From the cell containing the given text, extract its center point as [x, y] coordinate. 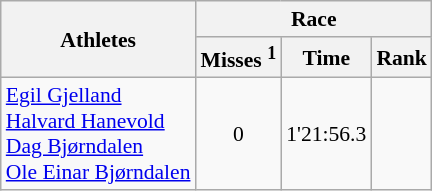
Race [314, 19]
1'21:56.3 [326, 134]
Athletes [98, 40]
Egil GjellandHalvard HanevoldDag BjørndalenOle Einar Bjørndalen [98, 134]
Time [326, 58]
0 [239, 134]
Rank [402, 58]
Misses 1 [239, 58]
